Extract the (X, Y) coordinate from the center of the cell holding the provided text.  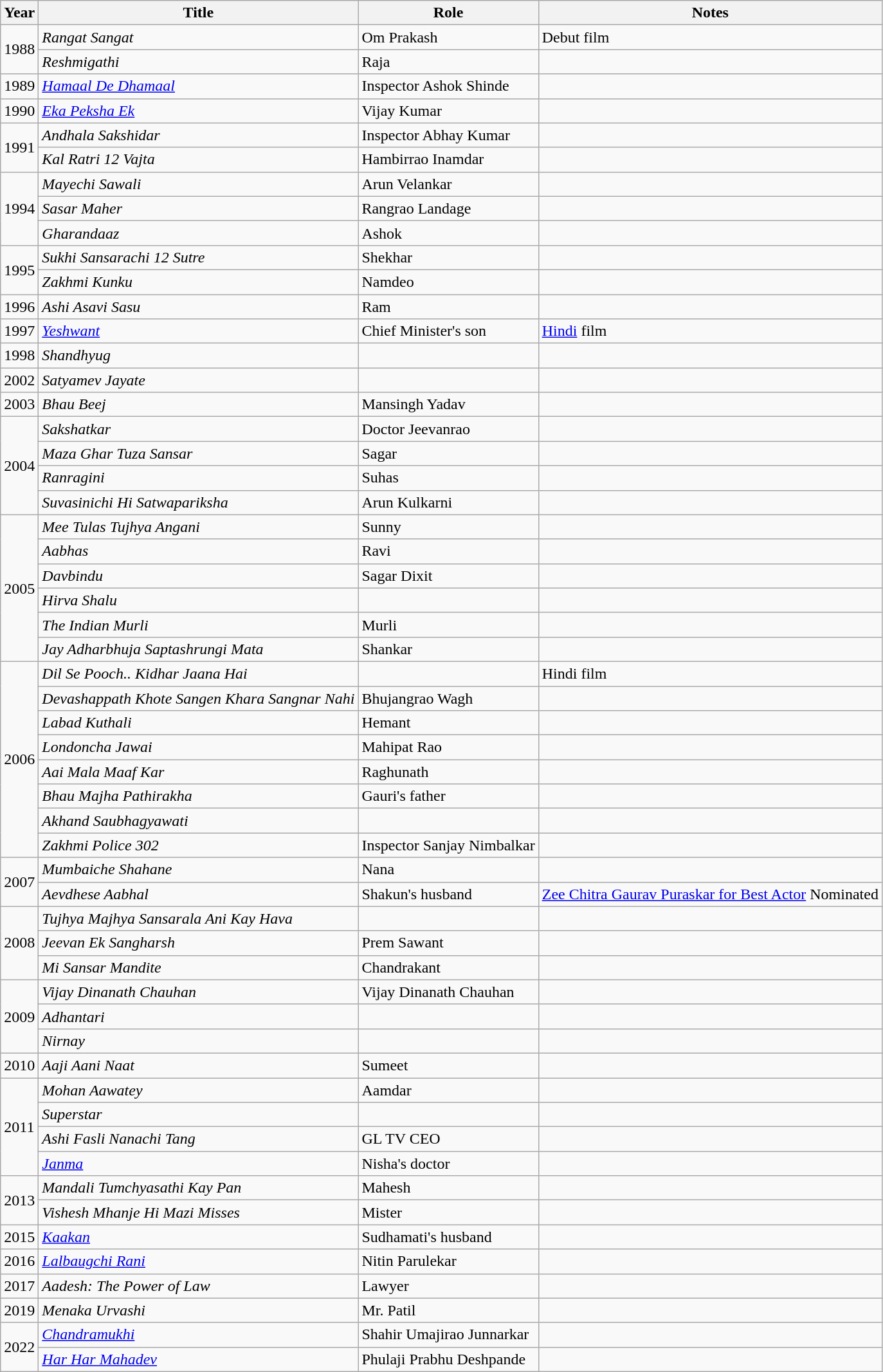
Sagar (448, 453)
Sudhamati's husband (448, 1237)
2005 (19, 588)
Ram (448, 307)
Role (448, 13)
Sasar Maher (198, 208)
2016 (19, 1261)
Chandramukhi (198, 1335)
Raja (448, 62)
Mayechi Sawali (198, 184)
Ashok (448, 233)
Mahesh (448, 1188)
Inspector Ashok Shinde (448, 86)
Bhau Beej (198, 405)
Reshmigathi (198, 62)
Devashappath Khote Sangen Khara Sangnar Nahi (198, 698)
Aai Mala Maaf Kar (198, 772)
Rangat Sangat (198, 37)
Dil Se Pooch.. Kidhar Jaana Hai (198, 673)
Chief Minister's son (448, 331)
2004 (19, 466)
Gharandaaz (198, 233)
Andhala Sakshidar (198, 135)
Sakshatkar (198, 429)
Mister (448, 1212)
Labad Kuthali (198, 723)
Nana (448, 870)
Kal Ratri 12 Vajta (198, 160)
1995 (19, 270)
Adhantari (198, 1016)
Lawyer (448, 1286)
2003 (19, 405)
Inspector Sanjay Nimbalkar (448, 845)
Nitin Parulekar (448, 1261)
Murli (448, 625)
Prem Sawant (448, 943)
Namdeo (448, 282)
Mumbaiche Shahane (198, 870)
Satyamev Jayate (198, 380)
Hirva Shalu (198, 600)
Mandali Tumchyasathi Kay Pan (198, 1188)
Shekhar (448, 257)
Yeshwant (198, 331)
Sukhi Sansarachi 12 Sutre (198, 257)
Zakhmi Police 302 (198, 845)
Akhand Saubhagyawati (198, 821)
Rangrao Landage (448, 208)
Lalbaugchi Rani (198, 1261)
Suhas (448, 478)
Har Har Mahadev (198, 1359)
2008 (19, 943)
Mohan Aawatey (198, 1090)
Janma (198, 1164)
Aamdar (448, 1090)
2009 (19, 1016)
Sunny (448, 527)
Bhujangrao Wagh (448, 698)
2017 (19, 1286)
Hemant (448, 723)
Raghunath (448, 772)
Shahir Umajirao Junnarkar (448, 1335)
Menaka Urvashi (198, 1310)
Title (198, 13)
Om Prakash (448, 37)
Aevdhese Aabhal (198, 894)
Nisha's doctor (448, 1164)
1996 (19, 307)
The Indian Murli (198, 625)
Ranragini (198, 478)
Chandrakant (448, 967)
2010 (19, 1065)
Shandhyug (198, 356)
Aadesh: The Power of Law (198, 1286)
Sumeet (448, 1065)
Superstar (198, 1115)
2013 (19, 1200)
Aaji Aani Naat (198, 1065)
Londoncha Jawai (198, 747)
Jay Adharbhuja Saptashrungi Mata (198, 649)
Inspector Abhay Kumar (448, 135)
Ashi Fasli Nanachi Tang (198, 1139)
2006 (19, 759)
Mi Sansar Mandite (198, 967)
Jeevan Ek Sangharsh (198, 943)
GL TV CEO (448, 1139)
2015 (19, 1237)
Arun Kulkarni (448, 502)
Debut film (710, 37)
Zee Chitra Gaurav Puraskar for Best Actor Nominated (710, 894)
Phulaji Prabhu Deshpande (448, 1359)
1988 (19, 50)
Hamaal De Dhamaal (198, 86)
Kaakan (198, 1237)
Eka Peksha Ek (198, 111)
Maza Ghar Tuza Sansar (198, 453)
Bhau Majha Pathirakha (198, 796)
Vijay Kumar (448, 111)
Mr. Patil (448, 1310)
2019 (19, 1310)
1991 (19, 147)
Doctor Jeevanrao (448, 429)
Sagar Dixit (448, 576)
1990 (19, 111)
Tujhya Majhya Sansarala Ani Kay Hava (198, 919)
Shakun's husband (448, 894)
Davbindu (198, 576)
Mahipat Rao (448, 747)
2007 (19, 882)
Ashi Asavi Sasu (198, 307)
Zakhmi Kunku (198, 282)
Suvasinichi Hi Satwapariksha (198, 502)
Mansingh Yadav (448, 405)
2022 (19, 1347)
1994 (19, 208)
1989 (19, 86)
Vishesh Mhanje Hi Mazi Misses (198, 1212)
Ravi (448, 551)
Arun Velankar (448, 184)
Gauri's father (448, 796)
2011 (19, 1127)
Hambirrao Inamdar (448, 160)
Mee Tulas Tujhya Angani (198, 527)
Shankar (448, 649)
Notes (710, 13)
Aabhas (198, 551)
2002 (19, 380)
1998 (19, 356)
1997 (19, 331)
Year (19, 13)
Nirnay (198, 1041)
